Extract the (x, y) coordinate from the center of the cell holding the provided text.  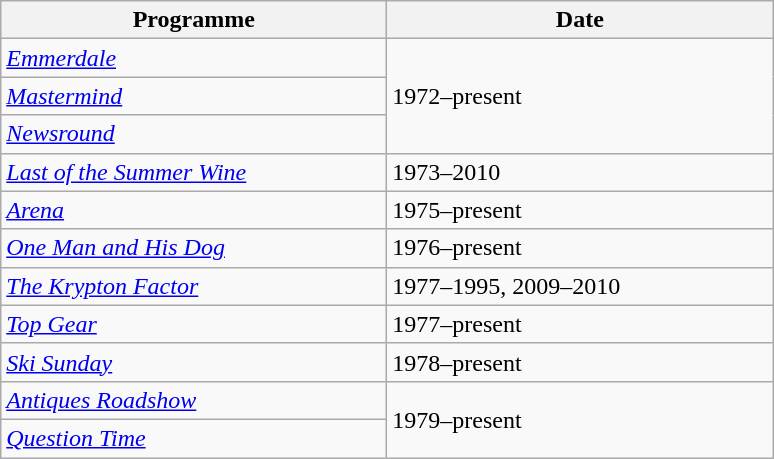
Question Time (194, 438)
Top Gear (194, 324)
Programme (194, 20)
Last of the Summer Wine (194, 172)
1972–present (580, 96)
1976–present (580, 248)
Ski Sunday (194, 362)
Arena (194, 210)
1975–present (580, 210)
1979–present (580, 419)
1977–1995, 2009–2010 (580, 286)
Newsround (194, 134)
Antiques Roadshow (194, 400)
Mastermind (194, 96)
1973–2010 (580, 172)
Emmerdale (194, 58)
1977–present (580, 324)
1978–present (580, 362)
Date (580, 20)
One Man and His Dog (194, 248)
The Krypton Factor (194, 286)
